Extract the (X, Y) coordinate from the center of the cell holding the provided text.  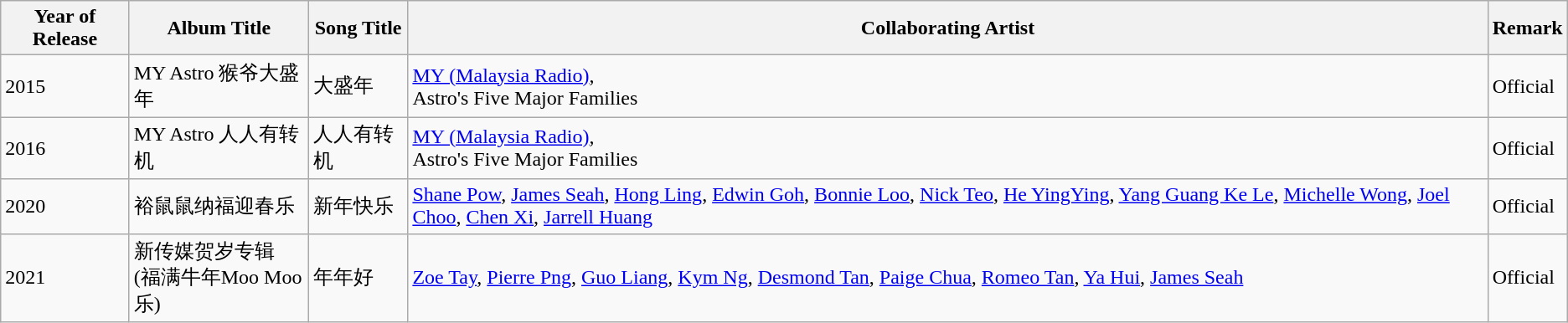
2020 (65, 206)
Remark (1528, 28)
MY Astro 猴爷大盛年 (219, 86)
裕鼠鼠纳福迎春乐 (219, 206)
Song Title (358, 28)
2016 (65, 148)
人人有转机 (358, 148)
Year of Release (65, 28)
2015 (65, 86)
Zoe Tay, Pierre Png, Guo Liang, Kym Ng, Desmond Tan, Paige Chua, Romeo Tan, Ya Hui, James Seah (948, 278)
2021 (65, 278)
新年快乐 (358, 206)
Collaborating Artist (948, 28)
MY Astro 人人有转机 (219, 148)
Shane Pow, James Seah, Hong Ling, Edwin Goh, Bonnie Loo, Nick Teo, He YingYing, Yang Guang Ke Le, Michelle Wong, Joel Choo, Chen Xi, Jarrell Huang (948, 206)
年年好 (358, 278)
Album Title (219, 28)
大盛年 (358, 86)
新传媒贺岁专辑(福满牛年Moo Moo乐) (219, 278)
